From the cell containing the given text, extract its center point as (x, y) coordinate. 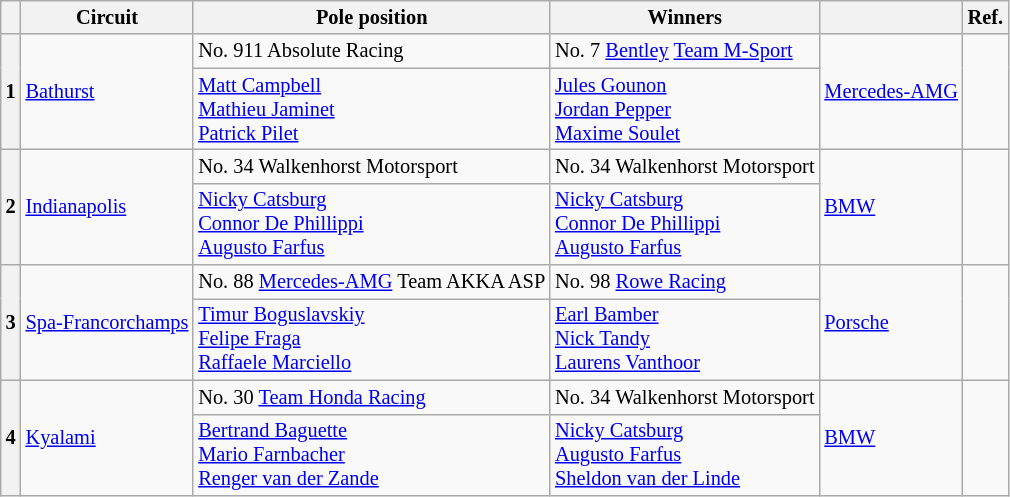
Earl Bamber Nick Tandy Laurens Vanthoor (684, 339)
Spa-Francorchamps (108, 322)
Bertrand Baguette Mario Farnbacher Renger van der Zande (372, 455)
No. 911 Absolute Racing (372, 51)
Matt Campbell Mathieu Jaminet Patrick Pilet (372, 109)
Nicky Catsburg Augusto Farfus Sheldon van der Linde (684, 455)
1 (11, 92)
No. 88 Mercedes-AMG Team AKKA ASP (372, 282)
4 (11, 438)
3 (11, 322)
Indianapolis (108, 206)
No. 98 Rowe Racing (684, 282)
Circuit (108, 17)
Porsche (890, 322)
No. 30 Team Honda Racing (372, 397)
Ref. (986, 17)
2 (11, 206)
Bathurst (108, 92)
Timur Boguslavskiy Felipe Fraga Raffaele Marciello (372, 339)
Mercedes-AMG (890, 92)
Winners (684, 17)
Jules Gounon Jordan Pepper Maxime Soulet (684, 109)
Pole position (372, 17)
No. 7 Bentley Team M-Sport (684, 51)
Kyalami (108, 438)
